Output the [x, y] coordinate of the center of the cell containing the given text.  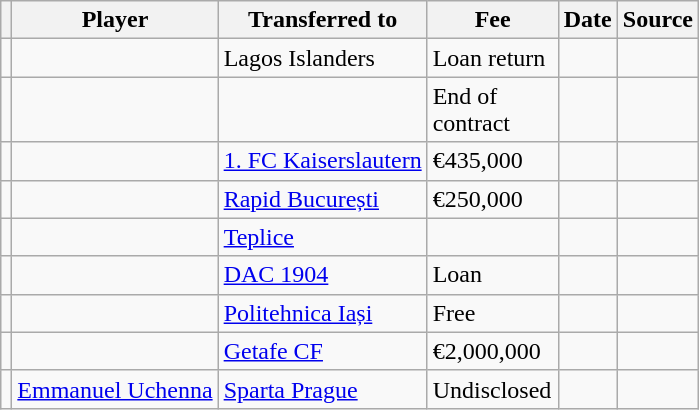
Loan return [492, 58]
Lagos Islanders [322, 58]
DAC 1904 [322, 275]
Rapid București [322, 199]
Undisclosed [492, 389]
€250,000 [492, 199]
Getafe CF [322, 351]
Free [492, 313]
€2,000,000 [492, 351]
Politehnica Iași [322, 313]
Loan [492, 275]
1. FC Kaiserslautern [322, 161]
Emmanuel Uchenna [115, 389]
Date [588, 20]
Sparta Prague [322, 389]
Fee [492, 20]
Transferred to [322, 20]
End of contract [492, 110]
Player [115, 20]
Teplice [322, 237]
€435,000 [492, 161]
Source [658, 20]
